Output the (X, Y) coordinate of the center of the cell containing the given text.  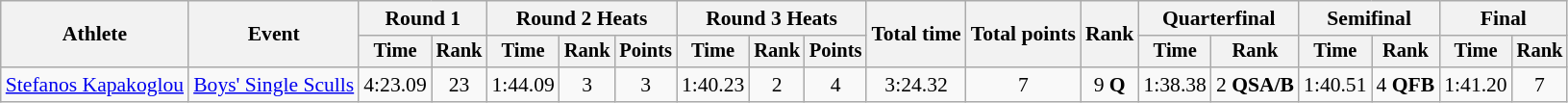
Semifinal (1369, 18)
1:41.20 (1475, 85)
4:23.09 (394, 85)
23 (460, 85)
2 (777, 85)
1:40.51 (1334, 85)
1:44.09 (523, 85)
3:24.32 (915, 85)
Quarterfinal (1219, 18)
Stefanos Kapakoglou (94, 85)
Total points (1023, 35)
Round 2 Heats (581, 18)
1:38.38 (1175, 85)
Event (273, 35)
Athlete (94, 35)
Final (1504, 18)
9 Q (1109, 85)
Round 1 (423, 18)
Boys' Single Sculls (273, 85)
Total time (915, 35)
2 QSA/B (1256, 85)
4 QFB (1406, 85)
4 (835, 85)
1:40.23 (713, 85)
Round 3 Heats (771, 18)
